Scan for the cell matching the given text and deliver its (x, y) coordinate at center. 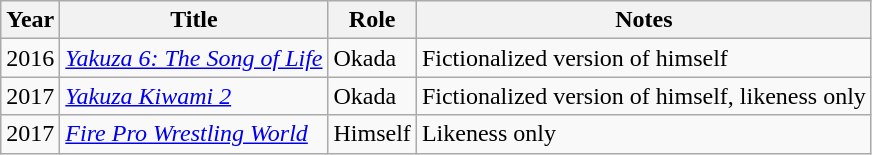
Fictionalized version of himself (644, 58)
Yakuza Kiwami 2 (194, 96)
Title (194, 20)
Year (30, 20)
Role (372, 20)
2016 (30, 58)
Notes (644, 20)
Likeness only (644, 134)
Fire Pro Wrestling World (194, 134)
Himself (372, 134)
Fictionalized version of himself, likeness only (644, 96)
Yakuza 6: The Song of Life (194, 58)
